For the text-containing cell, return its midpoint in [X, Y] coordinate format. 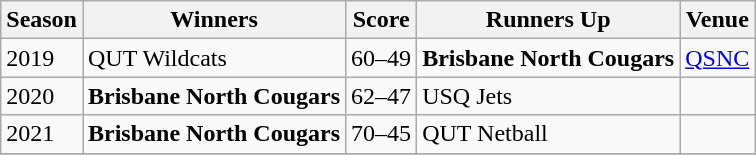
70–45 [382, 134]
2020 [42, 96]
2021 [42, 134]
Score [382, 20]
60–49 [382, 58]
QUT Wildcats [214, 58]
Venue [718, 20]
Winners [214, 20]
USQ Jets [548, 96]
2019 [42, 58]
Runners Up [548, 20]
QSNC [718, 58]
QUT Netball [548, 134]
62–47 [382, 96]
Season [42, 20]
